Capture the cell that displays the provided text and extract its (X, Y) central coordinate. 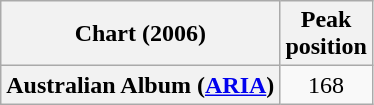
Peak position (326, 34)
Chart (2006) (140, 34)
Australian Album (ARIA) (140, 85)
168 (326, 85)
